Extract the (x, y) coordinate from the center of the cell holding the provided text.  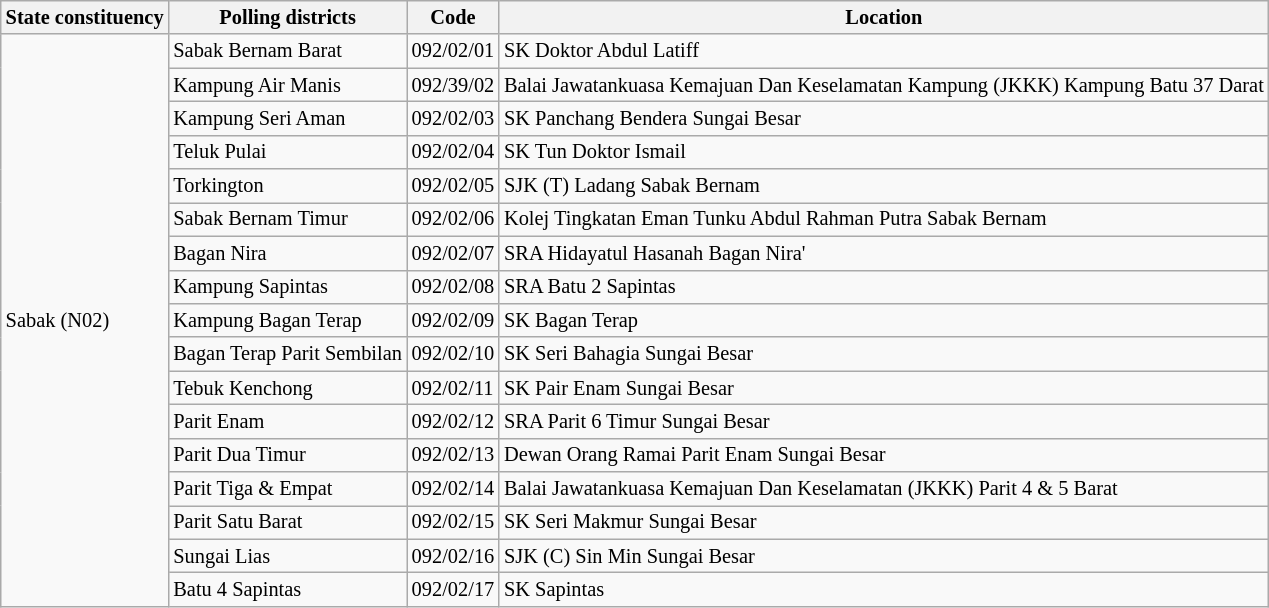
Sungai Lias (287, 556)
092/02/14 (453, 489)
092/39/02 (453, 85)
State constituency (85, 17)
SK Sapintas (884, 589)
Kampung Bagan Terap (287, 320)
092/02/12 (453, 421)
Bagan Terap Parit Sembilan (287, 354)
Polling districts (287, 17)
092/02/07 (453, 253)
SRA Hidayatul Hasanah Bagan Nira' (884, 253)
Torkington (287, 186)
092/02/15 (453, 522)
SK Tun Doktor Ismail (884, 152)
Sabak Bernam Barat (287, 51)
092/02/13 (453, 455)
092/02/01 (453, 51)
SJK (C) Sin Min Sungai Besar (884, 556)
Sabak (N02) (85, 320)
Kampung Sapintas (287, 287)
Kampung Seri Aman (287, 118)
Location (884, 17)
Kolej Tingkatan Eman Tunku Abdul Rahman Putra Sabak Bernam (884, 219)
092/02/16 (453, 556)
092/02/08 (453, 287)
SK Doktor Abdul Latiff (884, 51)
SK Panchang Bendera Sungai Besar (884, 118)
Parit Satu Barat (287, 522)
Parit Tiga & Empat (287, 489)
SK Bagan Terap (884, 320)
Kampung Air Manis (287, 85)
092/02/03 (453, 118)
Parit Enam (287, 421)
Parit Dua Timur (287, 455)
Balai Jawatankuasa Kemajuan Dan Keselamatan Kampung (JKKK) Kampung Batu 37 Darat (884, 85)
Tebuk Kenchong (287, 388)
SK Pair Enam Sungai Besar (884, 388)
092/02/10 (453, 354)
Teluk Pulai (287, 152)
092/02/09 (453, 320)
092/02/17 (453, 589)
Batu 4 Sapintas (287, 589)
Code (453, 17)
Sabak Bernam Timur (287, 219)
SRA Parit 6 Timur Sungai Besar (884, 421)
092/02/04 (453, 152)
SK Seri Makmur Sungai Besar (884, 522)
SRA Batu 2 Sapintas (884, 287)
Balai Jawatankuasa Kemajuan Dan Keselamatan (JKKK) Parit 4 & 5 Barat (884, 489)
SJK (T) Ladang Sabak Bernam (884, 186)
SK Seri Bahagia Sungai Besar (884, 354)
092/02/06 (453, 219)
092/02/11 (453, 388)
092/02/05 (453, 186)
Bagan Nira (287, 253)
Dewan Orang Ramai Parit Enam Sungai Besar (884, 455)
